Extract the (x, y) coordinate from the center of the cell holding the provided text.  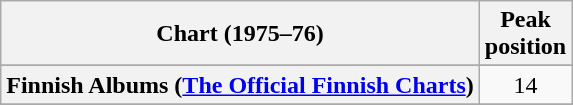
Peakposition (525, 34)
Finnish Albums (The Official Finnish Charts) (240, 85)
14 (525, 85)
Chart (1975–76) (240, 34)
